Determine the [x, y] coordinate at the center of the cell enclosing the given text.  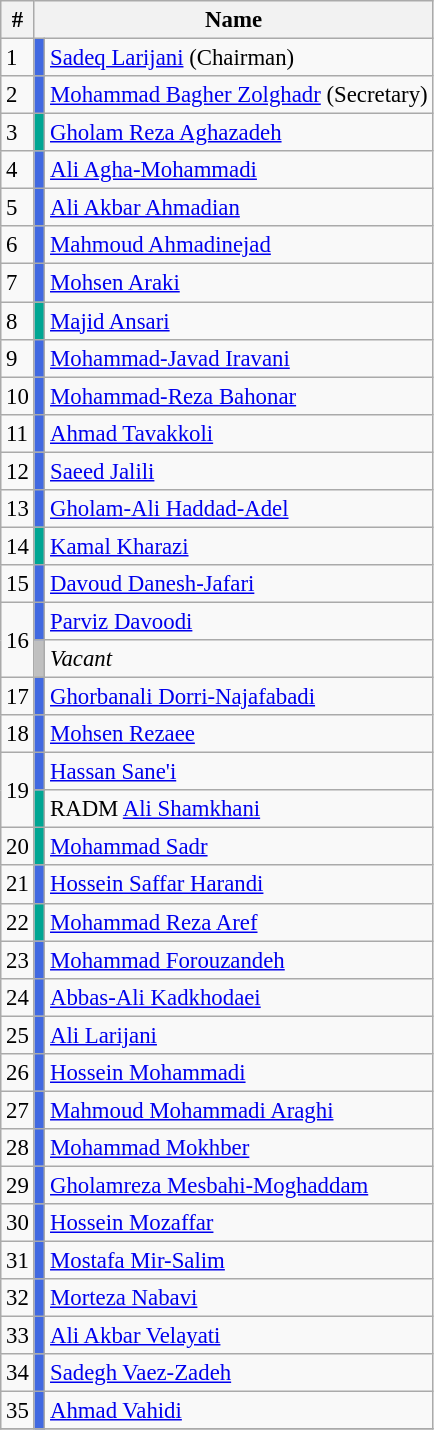
19 [18, 790]
14 [18, 546]
22 [18, 922]
Ali Agha-Mohammadi [239, 170]
5 [18, 208]
16 [18, 640]
25 [18, 1035]
32 [18, 1298]
2 [18, 95]
34 [18, 1373]
Saeed Jalili [239, 471]
RADM Ali Shamkhani [239, 809]
Mohammad Bagher Zolghadr (Secretary) [239, 95]
27 [18, 1110]
Mohammad Sadr [239, 847]
6 [18, 245]
21 [18, 885]
8 [18, 321]
Gholam Reza Aghazadeh [239, 133]
30 [18, 1223]
Mohammad Mokhber [239, 1148]
7 [18, 283]
Name [234, 20]
9 [18, 358]
Mohsen Araki [239, 283]
Majid Ansari [239, 321]
33 [18, 1336]
Mohammad Reza Aref [239, 922]
17 [18, 697]
3 [18, 133]
Hassan Sane'i [239, 772]
Sadegh Vaez-Zadeh [239, 1373]
Mohammad-Javad Iravani [239, 358]
11 [18, 433]
Gholam-Ali Haddad-Adel [239, 509]
Hossein Mohammadi [239, 1073]
Hossein Mozaffar [239, 1223]
Abbas-Ali Kadkhodaei [239, 997]
Sadeq Larijani (Chairman) [239, 58]
24 [18, 997]
Ali Akbar Ahmadian [239, 208]
Ahmad Tavakkoli [239, 433]
Mohammad-Reza Bahonar [239, 396]
18 [18, 734]
Ahmad Vahidi [239, 1411]
10 [18, 396]
4 [18, 170]
Ali Larijani [239, 1035]
20 [18, 847]
Mohammad Forouzandeh [239, 960]
Ghorbanali Dorri-Najafabadi [239, 697]
Morteza Nabavi [239, 1298]
28 [18, 1148]
12 [18, 471]
31 [18, 1261]
Mostafa Mir-Salim [239, 1261]
Mohsen Rezaee [239, 734]
# [18, 20]
26 [18, 1073]
23 [18, 960]
13 [18, 509]
Hossein Saffar Harandi [239, 885]
29 [18, 1185]
Parviz Davoodi [239, 621]
Ali Akbar Velayati [239, 1336]
15 [18, 584]
Kamal Kharazi [239, 546]
Gholamreza Mesbahi-Moghaddam [239, 1185]
Mahmoud Ahmadinejad [239, 245]
Mahmoud Mohammadi Araghi [239, 1110]
35 [18, 1411]
1 [18, 58]
Vacant [239, 659]
Davoud Danesh-Jafari [239, 584]
